Detect which cell encompasses the target text, then output its [X, Y] center coordinate. 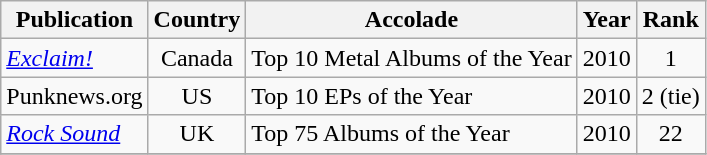
US [197, 96]
Rock Sound [74, 134]
Punknews.org [74, 96]
Rank [670, 20]
Year [606, 20]
22 [670, 134]
Exclaim! [74, 58]
Top 10 EPs of the Year [412, 96]
Publication [74, 20]
Canada [197, 58]
2 (tie) [670, 96]
Country [197, 20]
1 [670, 58]
Top 10 Metal Albums of the Year [412, 58]
UK [197, 134]
Accolade [412, 20]
Top 75 Albums of the Year [412, 134]
